Identify which cell holds the provided text, then report its (x, y) central coordinate. 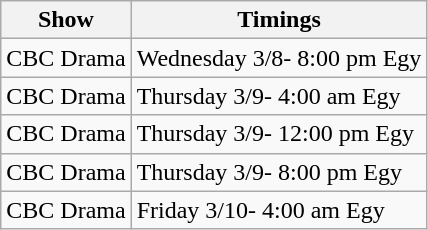
Thursday 3/9- 4:00 am Egy (279, 96)
Friday 3/10- 4:00 am Egy (279, 210)
Thursday 3/9- 12:00 pm Egy (279, 134)
Show (66, 20)
Wednesday 3/8- 8:00 pm Egy (279, 58)
Thursday 3/9- 8:00 pm Egy (279, 172)
Timings (279, 20)
